Search for the cell housing the specified text and yield its (X, Y) center coordinate. 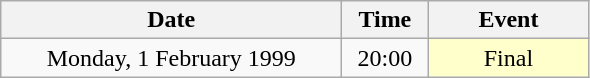
Monday, 1 February 1999 (172, 58)
Final (508, 58)
20:00 (385, 58)
Time (385, 20)
Event (508, 20)
Date (172, 20)
